Output the [x, y] coordinate of the center of the cell containing the given text.  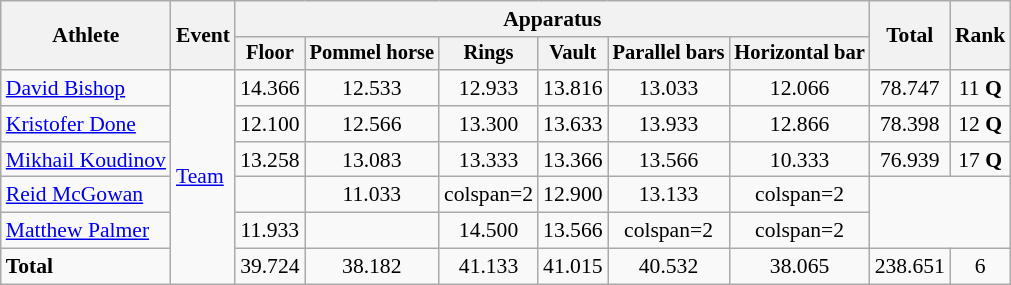
10.333 [799, 160]
Parallel bars [669, 54]
12 Q [980, 124]
38.065 [799, 267]
Mikhail Koudinov [86, 160]
Athlete [86, 36]
13.083 [372, 160]
Matthew Palmer [86, 231]
Kristofer Done [86, 124]
Apparatus [552, 19]
12.533 [372, 88]
41.133 [488, 267]
12.100 [270, 124]
14.500 [488, 231]
12.866 [799, 124]
40.532 [669, 267]
Event [203, 36]
76.939 [910, 160]
Team [203, 177]
13.300 [488, 124]
Reid McGowan [86, 195]
13.133 [669, 195]
11 Q [980, 88]
238.651 [910, 267]
39.724 [270, 267]
12.933 [488, 88]
6 [980, 267]
13.633 [572, 124]
Horizontal bar [799, 54]
13.333 [488, 160]
41.015 [572, 267]
11.933 [270, 231]
13.816 [572, 88]
78.398 [910, 124]
13.933 [669, 124]
12.900 [572, 195]
12.566 [372, 124]
Floor [270, 54]
14.366 [270, 88]
Pommel horse [372, 54]
13.366 [572, 160]
13.033 [669, 88]
Rings [488, 54]
David Bishop [86, 88]
13.258 [270, 160]
11.033 [372, 195]
12.066 [799, 88]
38.182 [372, 267]
Rank [980, 36]
Vault [572, 54]
17 Q [980, 160]
78.747 [910, 88]
